Return the (X, Y) coordinate for the center point of the cell that contains the specified text.  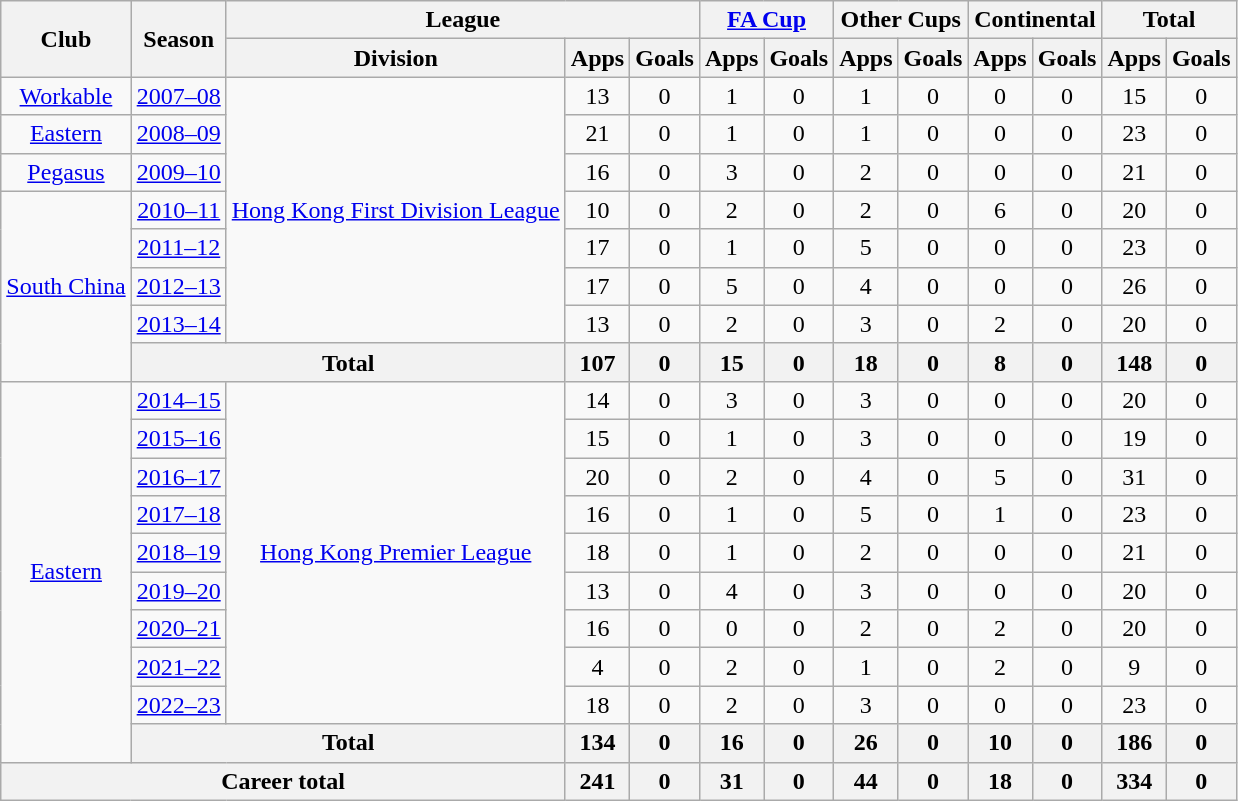
Hong Kong First Division League (396, 210)
14 (597, 400)
Continental (1035, 20)
2021–22 (178, 667)
2014–15 (178, 400)
League (462, 20)
148 (1134, 362)
186 (1134, 743)
8 (1000, 362)
241 (597, 781)
2010–11 (178, 210)
South China (66, 286)
FA Cup (766, 20)
2020–21 (178, 629)
19 (1134, 438)
Season (178, 39)
2009–10 (178, 172)
2016–17 (178, 477)
2013–14 (178, 324)
2008–09 (178, 134)
Pegasus (66, 172)
Other Cups (901, 20)
Hong Kong Premier League (396, 552)
Club (66, 39)
9 (1134, 667)
2018–19 (178, 553)
2007–08 (178, 96)
334 (1134, 781)
2022–23 (178, 705)
2012–13 (178, 286)
2019–20 (178, 591)
6 (1000, 210)
107 (597, 362)
Division (396, 58)
134 (597, 743)
44 (866, 781)
2011–12 (178, 248)
2017–18 (178, 515)
2015–16 (178, 438)
Workable (66, 96)
Career total (284, 781)
